Detect which cell encompasses the target text, then output its (X, Y) center coordinate. 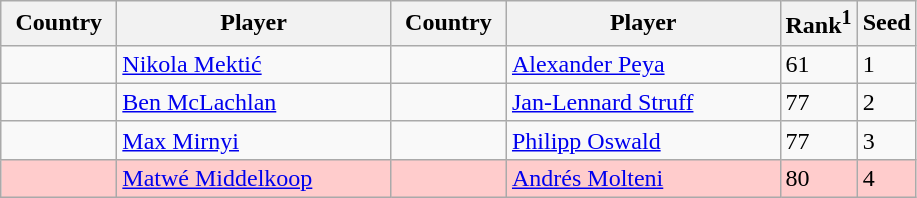
Matwé Middelkoop (254, 178)
Jan-Lennard Struff (643, 102)
80 (818, 178)
Andrés Molteni (643, 178)
61 (818, 64)
Philipp Oswald (643, 140)
Ben McLachlan (254, 102)
Max Mirnyi (254, 140)
Seed (886, 24)
4 (886, 178)
3 (886, 140)
1 (886, 64)
Rank1 (818, 24)
2 (886, 102)
Nikola Mektić (254, 64)
Alexander Peya (643, 64)
